For the text-containing cell, return its midpoint in [X, Y] coordinate format. 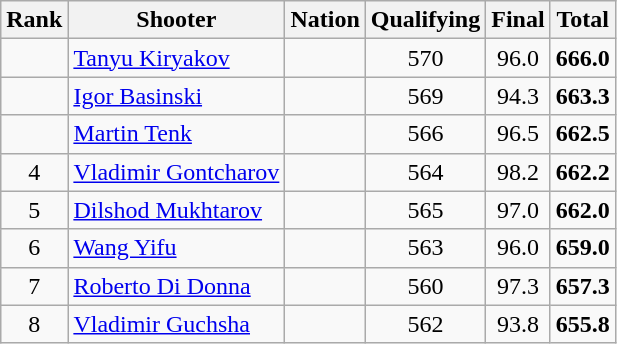
662.0 [582, 210]
5 [34, 210]
Nation [325, 20]
8 [34, 324]
562 [425, 324]
560 [425, 286]
564 [425, 172]
666.0 [582, 58]
662.2 [582, 172]
570 [425, 58]
7 [34, 286]
Shooter [176, 20]
93.8 [518, 324]
98.2 [518, 172]
Wang Yifu [176, 248]
563 [425, 248]
Dilshod Mukhtarov [176, 210]
Igor Basinski [176, 96]
Rank [34, 20]
657.3 [582, 286]
94.3 [518, 96]
Martin Tenk [176, 134]
Tanyu Kiryakov [176, 58]
659.0 [582, 248]
Qualifying [425, 20]
Final [518, 20]
663.3 [582, 96]
Roberto Di Donna [176, 286]
96.5 [518, 134]
97.3 [518, 286]
565 [425, 210]
566 [425, 134]
Vladimir Gontcharov [176, 172]
Vladimir Guchsha [176, 324]
Total [582, 20]
655.8 [582, 324]
4 [34, 172]
662.5 [582, 134]
97.0 [518, 210]
6 [34, 248]
569 [425, 96]
